Provide the (X, Y) coordinate of the cell's center where the given text is located.  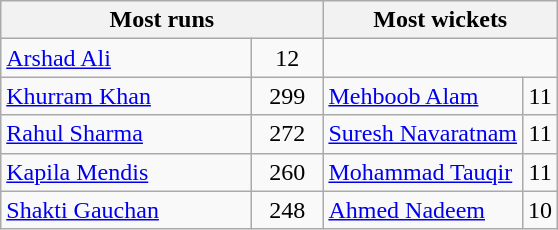
299 (288, 96)
Khurram Khan (126, 96)
248 (288, 210)
Rahul Sharma (126, 134)
Most wickets (440, 20)
260 (288, 172)
Mehboob Alam (423, 96)
12 (288, 58)
10 (540, 210)
Most runs (162, 20)
Shakti Gauchan (126, 210)
Suresh Navaratnam (423, 134)
Arshad Ali (126, 58)
Ahmed Nadeem (423, 210)
272 (288, 134)
Kapila Mendis (126, 172)
Mohammad Tauqir (423, 172)
